From the cell containing the given text, extract its center point as (X, Y) coordinate. 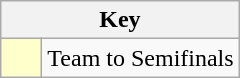
Team to Semifinals (140, 58)
Key (120, 20)
